Extract the [x, y] coordinate from the center of the cell holding the provided text.  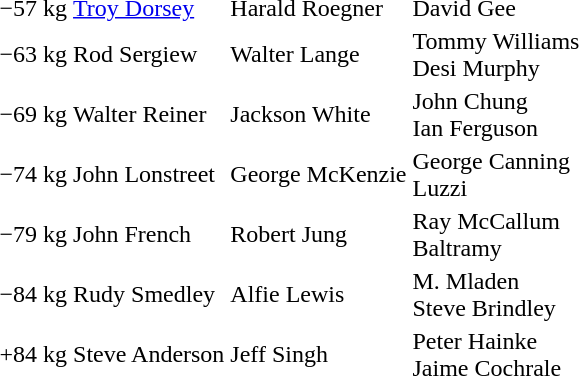
John Lonstreet [149, 174]
Rudy Smedley [149, 294]
Walter Reiner [149, 114]
Rod Sergiew [149, 54]
Jackson White [318, 114]
Walter Lange [318, 54]
George McKenzie [318, 174]
Alfie Lewis [318, 294]
Robert Jung [318, 234]
John French [149, 234]
